Search for the cell housing the specified text and yield its (x, y) center coordinate. 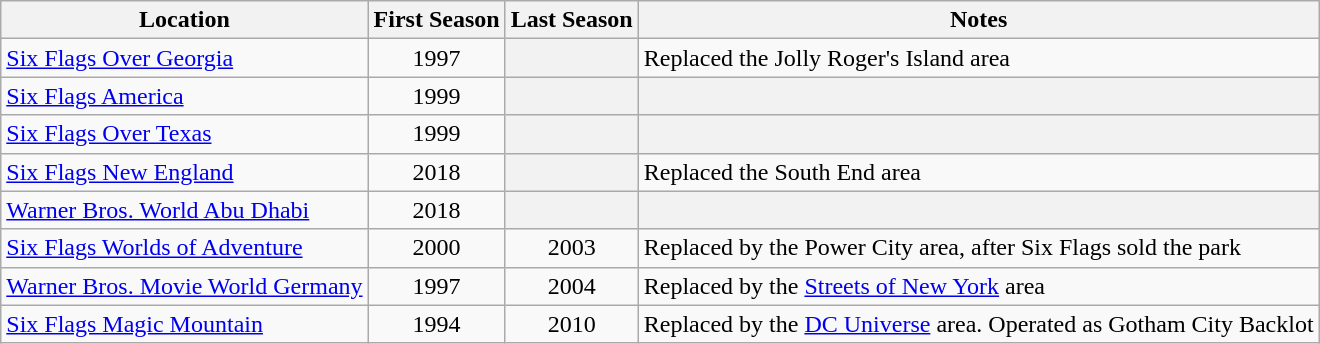
Replaced by the Power City area, after Six Flags sold the park (978, 248)
Replaced the South End area (978, 172)
2004 (572, 286)
Notes (978, 20)
Warner Bros. World Abu Dhabi (184, 210)
Six Flags Over Georgia (184, 58)
Location (184, 20)
Replaced the Jolly Roger's Island area (978, 58)
Replaced by the Streets of New York area (978, 286)
Six Flags New England (184, 172)
Last Season (572, 20)
First Season (436, 20)
2000 (436, 248)
Six Flags Over Texas (184, 134)
2003 (572, 248)
Six Flags America (184, 96)
2010 (572, 324)
Warner Bros. Movie World Germany (184, 286)
1994 (436, 324)
Six Flags Magic Mountain (184, 324)
Six Flags Worlds of Adventure (184, 248)
Replaced by the DC Universe area. Operated as Gotham City Backlot (978, 324)
